Return (x, y) of the center of cell containing provided text 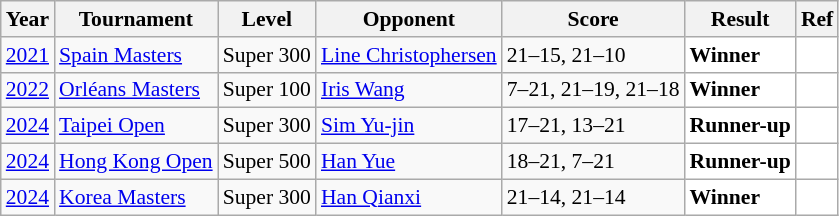
Opponent (409, 19)
21–15, 21–10 (594, 55)
Super 500 (267, 162)
2021 (28, 55)
21–14, 21–14 (594, 197)
Sim Yu-jin (409, 126)
Ref (817, 19)
Year (28, 19)
Korea Masters (136, 197)
Taipei Open (136, 126)
Tournament (136, 19)
17–21, 13–21 (594, 126)
Line Christophersen (409, 55)
Score (594, 19)
Iris Wang (409, 90)
Han Yue (409, 162)
Orléans Masters (136, 90)
2022 (28, 90)
Han Qianxi (409, 197)
Level (267, 19)
Hong Kong Open (136, 162)
18–21, 7–21 (594, 162)
Super 100 (267, 90)
Result (740, 19)
Spain Masters (136, 55)
7–21, 21–19, 21–18 (594, 90)
